Output the (x, y) coordinate of the center of the cell containing the given text.  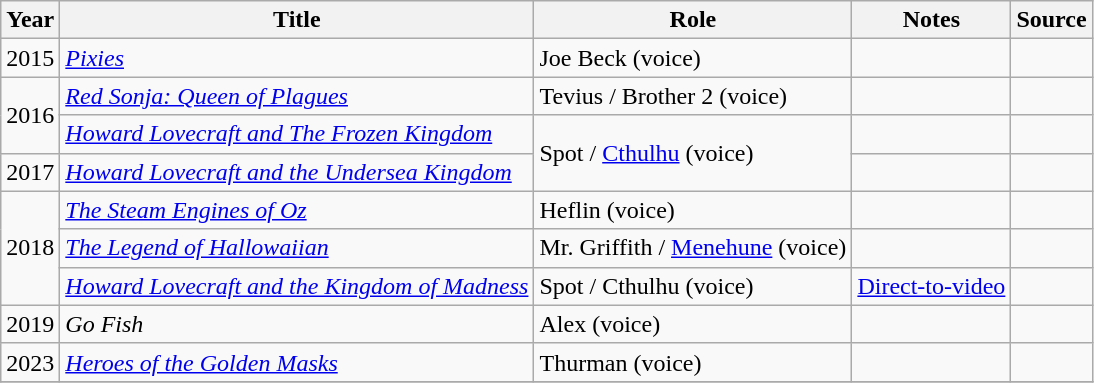
Pixies (297, 58)
Source (1052, 20)
Notes (932, 20)
The Legend of Hallowaiian (297, 248)
2023 (30, 362)
Title (297, 20)
Thurman (voice) (693, 362)
Red Sonja: Queen of Plagues (297, 96)
2018 (30, 248)
2019 (30, 324)
Alex (voice) (693, 324)
Go Fish (297, 324)
Mr. Griffith / Menehune (voice) (693, 248)
Howard Lovecraft and the Undersea Kingdom (297, 172)
Direct-to-video (932, 286)
Howard Lovecraft and the Kingdom of Madness (297, 286)
Year (30, 20)
Role (693, 20)
Tevius / Brother 2 (voice) (693, 96)
Heflin (voice) (693, 210)
2017 (30, 172)
2016 (30, 115)
Heroes of the Golden Masks (297, 362)
The Steam Engines of Oz (297, 210)
2015 (30, 58)
Joe Beck (voice) (693, 58)
Howard Lovecraft and The Frozen Kingdom (297, 134)
